Locate the cell with the specified text and output its [X, Y] center coordinate. 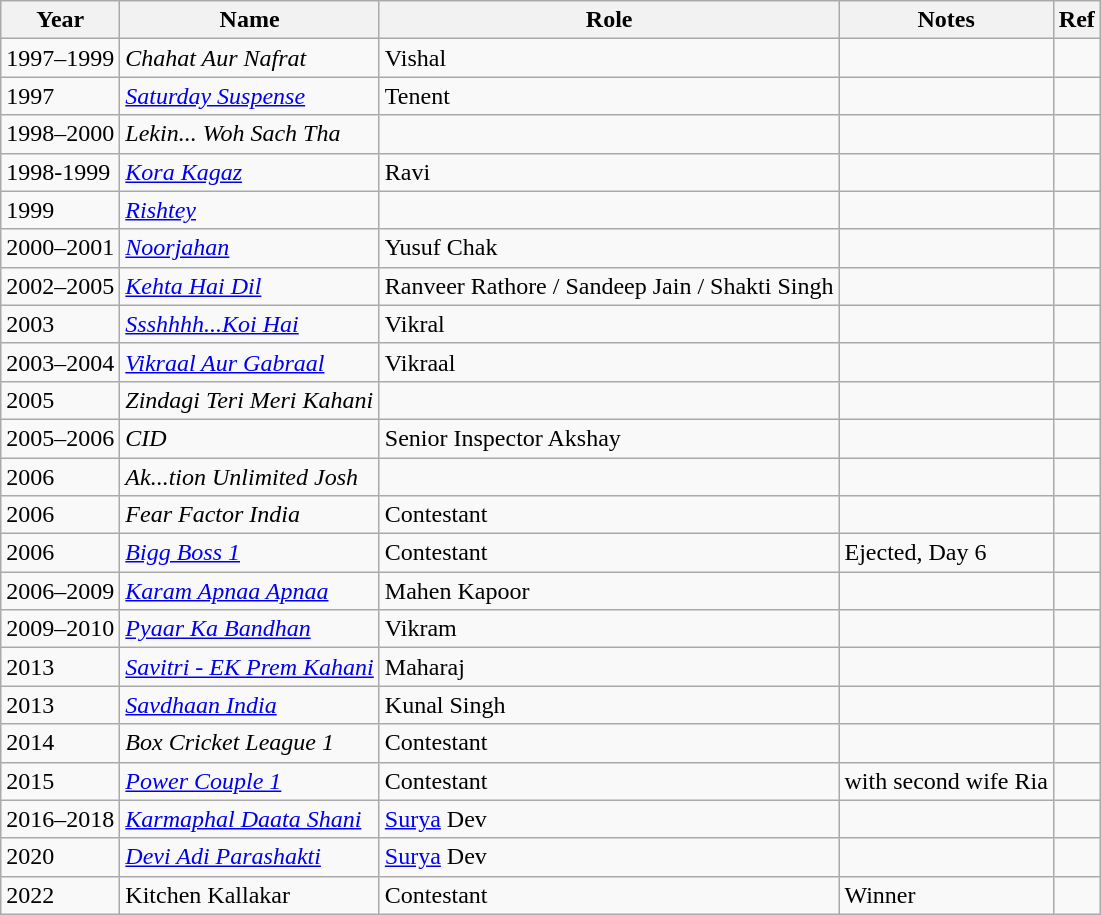
2020 [60, 857]
1998-1999 [60, 172]
Ejected, Day 6 [946, 553]
Senior Inspector Akshay [609, 438]
Year [60, 20]
Vishal [609, 58]
Tenent [609, 96]
2009–2010 [60, 629]
Power Couple 1 [250, 781]
2022 [60, 895]
2006–2009 [60, 591]
2015 [60, 781]
2003–2004 [60, 362]
Maharaj [609, 667]
1997 [60, 96]
2000–2001 [60, 248]
Vikraal Aur Gabraal [250, 362]
2002–2005 [60, 286]
Pyaar Ka Bandhan [250, 629]
Savitri - EK Prem Kahani [250, 667]
2003 [60, 324]
2016–2018 [60, 819]
Yusuf Chak [609, 248]
Devi Adi Parashakti [250, 857]
Saturday Suspense [250, 96]
Chahat Aur Nafrat [250, 58]
Ref [1076, 20]
with second wife Ria [946, 781]
Bigg Boss 1 [250, 553]
Karam Apnaa Apnaa [250, 591]
2014 [60, 743]
Ak...tion Unlimited Josh [250, 477]
Kora Kagaz [250, 172]
Fear Factor India [250, 515]
Ranveer Rathore / Sandeep Jain / Shakti Singh [609, 286]
CID [250, 438]
Ssshhhh...Koi Hai [250, 324]
1999 [60, 210]
Kehta Hai Dil [250, 286]
Zindagi Teri Meri Kahani [250, 400]
Karmaphal Daata Shani [250, 819]
Savdhaan India [250, 705]
Rishtey [250, 210]
Vikram [609, 629]
1997–1999 [60, 58]
Ravi [609, 172]
Mahen Kapoor [609, 591]
Name [250, 20]
Role [609, 20]
Vikral [609, 324]
Kunal Singh [609, 705]
Kitchen Kallakar [250, 895]
2005–2006 [60, 438]
Winner [946, 895]
Box Cricket League 1 [250, 743]
Vikraal [609, 362]
Noorjahan [250, 248]
Lekin... Woh Sach Tha [250, 134]
1998–2000 [60, 134]
Notes [946, 20]
2005 [60, 400]
